Detect which cell encompasses the target text, then output its [X, Y] center coordinate. 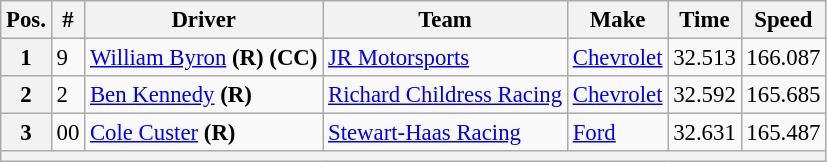
3 [26, 133]
9 [68, 58]
165.685 [784, 95]
Ben Kennedy (R) [204, 95]
166.087 [784, 58]
Make [617, 20]
# [68, 20]
Speed [784, 20]
32.592 [704, 95]
Stewart-Haas Racing [446, 133]
Pos. [26, 20]
1 [26, 58]
Time [704, 20]
William Byron (R) (CC) [204, 58]
Driver [204, 20]
165.487 [784, 133]
32.631 [704, 133]
Cole Custer (R) [204, 133]
Ford [617, 133]
JR Motorsports [446, 58]
32.513 [704, 58]
Richard Childress Racing [446, 95]
00 [68, 133]
Team [446, 20]
